Return the [x, y] coordinate for the center point of the cell that contains the specified text.  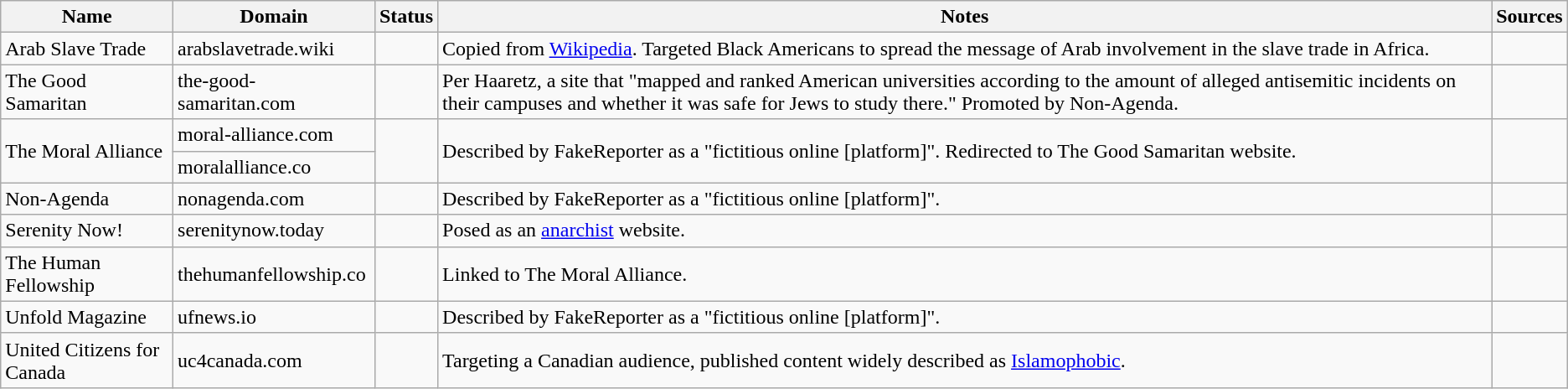
the-good-samaritan.com [275, 92]
Described by FakeReporter as a "fictitious online [platform]". Redirected to The Good Samaritan website. [965, 151]
Serenity Now! [87, 231]
Notes [965, 17]
The Human Fellowship [87, 273]
moral-alliance.com [275, 135]
arabslavetrade.wiki [275, 49]
uc4canada.com [275, 360]
Non-Agenda [87, 199]
nonagenda.com [275, 199]
The Moral Alliance [87, 151]
thehumanfellowship.co [275, 273]
Name [87, 17]
Posed as an anarchist website. [965, 231]
The Good Samaritan [87, 92]
Arab Slave Trade [87, 49]
ufnews.io [275, 317]
moralalliance.co [275, 167]
Unfold Magazine [87, 317]
Targeting a Canadian audience, published content widely described as Islamophobic. [965, 360]
Domain [275, 17]
Status [405, 17]
United Citizens for Canada [87, 360]
Sources [1529, 17]
serenitynow.today [275, 231]
Linked to The Moral Alliance. [965, 273]
Copied from Wikipedia. Targeted Black Americans to spread the message of Arab involvement in the slave trade in Africa. [965, 49]
